Identify which cell holds the provided text, then report its [X, Y] central coordinate. 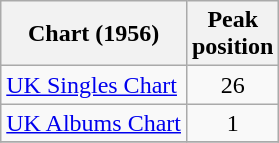
Peakposition [232, 34]
UK Singles Chart [94, 85]
1 [232, 123]
26 [232, 85]
Chart (1956) [94, 34]
UK Albums Chart [94, 123]
